Return (x, y) of the center of cell containing provided text 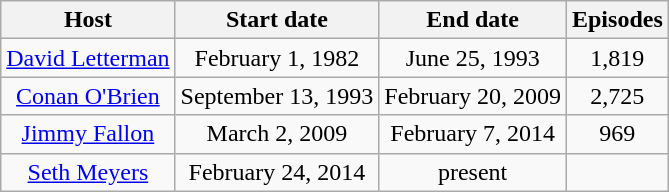
Start date (277, 20)
End date (473, 20)
Seth Meyers (88, 172)
Conan O'Brien (88, 96)
February 24, 2014 (277, 172)
September 13, 1993 (277, 96)
969 (617, 134)
2,725 (617, 96)
1,819 (617, 58)
February 20, 2009 (473, 96)
Jimmy Fallon (88, 134)
March 2, 2009 (277, 134)
David Letterman (88, 58)
Episodes (617, 20)
February 7, 2014 (473, 134)
June 25, 1993 (473, 58)
February 1, 1982 (277, 58)
Host (88, 20)
present (473, 172)
